For the text-containing cell, return its midpoint in [x, y] coordinate format. 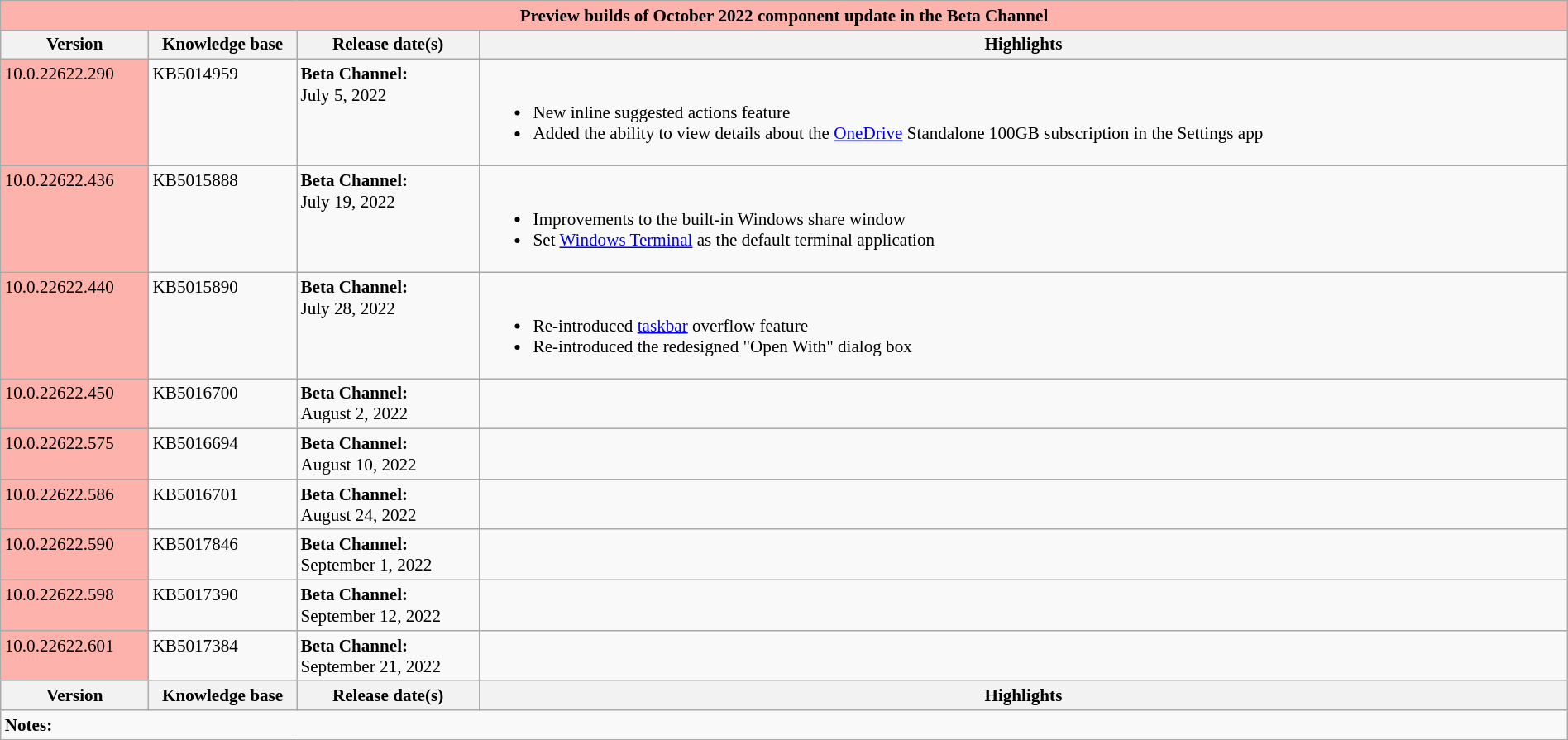
10.0.22622.450 [74, 403]
10.0.22622.601 [74, 655]
10.0.22622.598 [74, 605]
Beta Channel:August 2, 2022 [387, 403]
10.0.22622.436 [74, 218]
10.0.22622.440 [74, 326]
KB5016700 [223, 403]
Beta Channel:July 28, 2022 [387, 326]
Beta Channel:September 21, 2022 [387, 655]
10.0.22622.586 [74, 504]
KB5017846 [223, 556]
KB5015888 [223, 218]
Beta Channel:September 12, 2022 [387, 605]
Re-introduced taskbar overflow featureRe-introduced the redesigned "Open With" dialog box [1024, 326]
Beta Channel:July 19, 2022 [387, 218]
Notes: [784, 724]
KB5015890 [223, 326]
New inline suggested actions featureAdded the ability to view details about the OneDrive Standalone 100GB subscription in the Settings app [1024, 112]
Beta Channel:August 10, 2022 [387, 455]
Improvements to the built-in Windows share windowSet Windows Terminal as the default terminal application [1024, 218]
KB5016694 [223, 455]
KB5016701 [223, 504]
10.0.22622.575 [74, 455]
10.0.22622.590 [74, 556]
KB5017384 [223, 655]
Preview builds of October 2022 component update in the Beta Channel [784, 15]
KB5017390 [223, 605]
Beta Channel:July 5, 2022 [387, 112]
10.0.22622.290 [74, 112]
KB5014959 [223, 112]
Beta Channel:August 24, 2022 [387, 504]
Beta Channel:September 1, 2022 [387, 556]
